Extract the [X, Y] coordinate from the center of the cell holding the provided text.  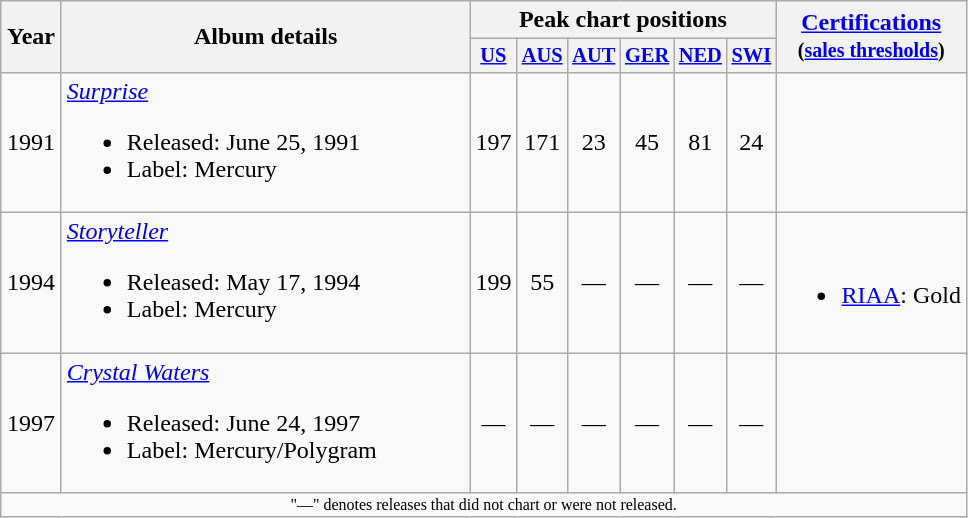
171 [542, 142]
RIAA: Gold [871, 283]
Year [32, 37]
Album details [266, 37]
SurpriseReleased: June 25, 1991Label: Mercury [266, 142]
US [494, 56]
"—" denotes releases that did not chart or were not released. [484, 505]
197 [494, 142]
Crystal WatersReleased: June 24, 1997Label: Mercury/Polygram [266, 423]
Peak chart positions [623, 20]
AUS [542, 56]
199 [494, 283]
1991 [32, 142]
1994 [32, 283]
SWI [752, 56]
23 [594, 142]
Certifications(sales thresholds) [871, 37]
GER [647, 56]
45 [647, 142]
55 [542, 283]
81 [700, 142]
24 [752, 142]
NED [700, 56]
1997 [32, 423]
StorytellerReleased: May 17, 1994Label: Mercury [266, 283]
AUT [594, 56]
